Output the (x, y) coordinate of the center of the cell containing the given text.  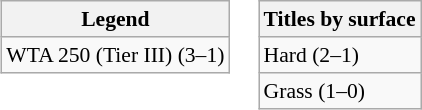
WTA 250 (Tier III) (3–1) (115, 55)
Titles by surface (340, 19)
Hard (2–1) (340, 55)
Grass (1–0) (340, 91)
Legend (115, 19)
